For the text-containing cell, return its midpoint in [x, y] coordinate format. 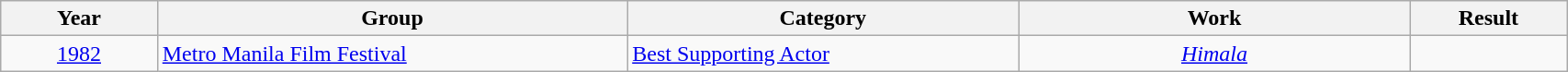
Metro Manila Film Festival [391, 54]
Year [79, 18]
Work [1214, 18]
Best Supporting Actor [823, 54]
Result [1488, 18]
Himala [1214, 54]
Category [823, 18]
Group [391, 18]
1982 [79, 54]
